For the text-containing cell, return its midpoint in (X, Y) coordinate format. 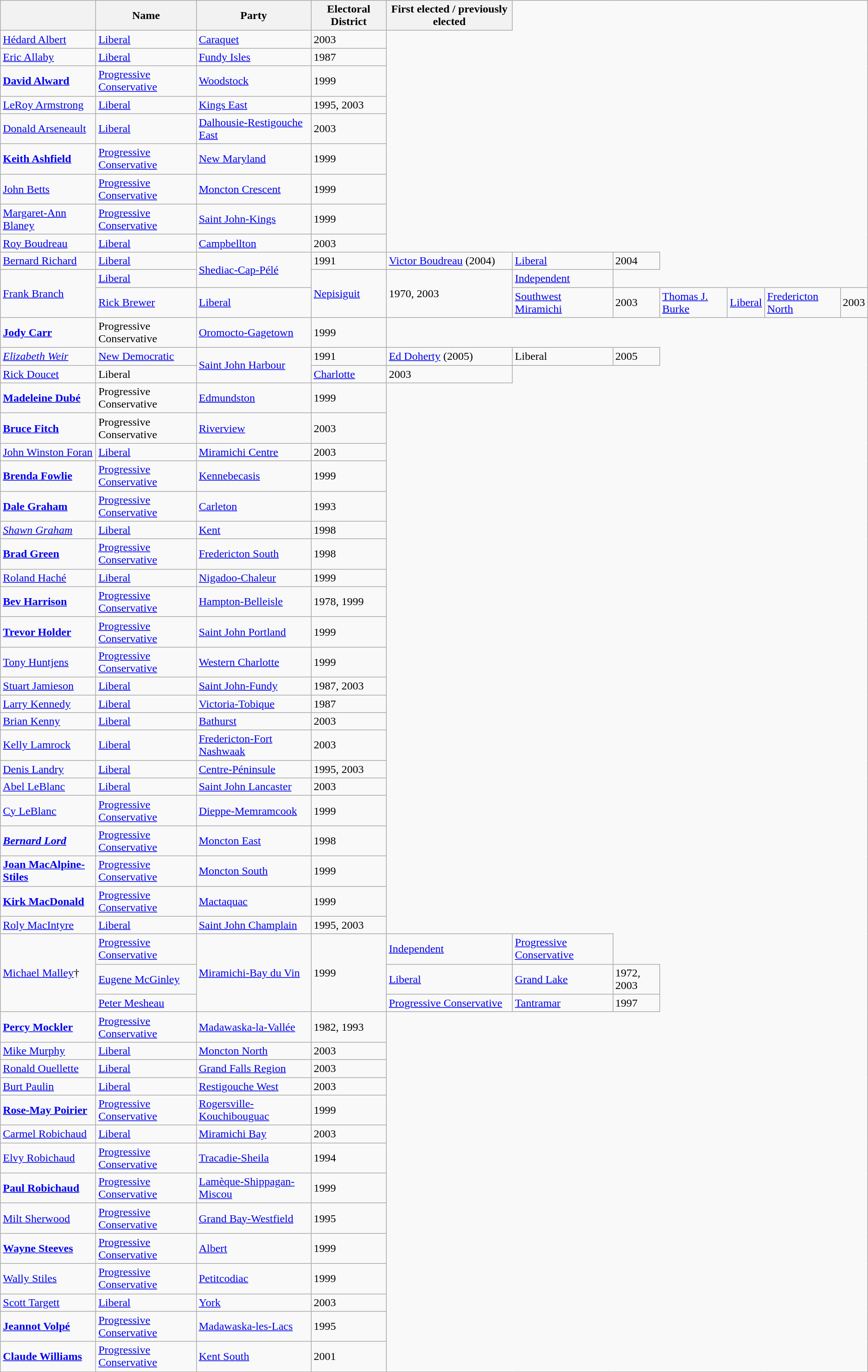
Elizabeth Weir (48, 357)
1978, 1999 (349, 602)
Carleton (254, 506)
Bernard Lord (48, 841)
Kennebecasis (254, 476)
Madeleine Dubé (48, 398)
1970, 2003 (449, 293)
Burt Paulin (48, 1086)
Hampton-Belleisle (254, 602)
Thomas J. Burke (694, 302)
1997 (636, 1003)
Petitcodiac (254, 1279)
Fundy Isles (254, 57)
Fredericton North (802, 302)
Roly MacIntyre (48, 925)
1987, 2003 (349, 686)
Percy Mockler (48, 1027)
Grand Falls Region (254, 1068)
Keith Ashfield (48, 159)
Saint John-Fundy (254, 686)
Rose-May Poirier (48, 1110)
Oromocto-Gagetown (254, 333)
Grand Lake (563, 979)
Rick Doucet (48, 374)
Miramichi-Bay du Vin (254, 973)
Wally Stiles (48, 1279)
Milt Sherwood (48, 1219)
Margaret-Ann Blaney (48, 219)
Tony Huntjens (48, 662)
Riverview (254, 428)
First elected / previously elected (449, 16)
Roy Boudreau (48, 243)
Fredericton-Fort Nashwaak (254, 746)
Kelly Lamrock (48, 746)
Grand Bay-Westfield (254, 1219)
Charlotte (349, 374)
Denis Landry (48, 769)
Moncton Crescent (254, 189)
Stuart Jamieson (48, 686)
Lamèque-Shippagan-Miscou (254, 1188)
Brenda Fowlie (48, 476)
1982, 1993 (349, 1027)
Electoral District (349, 16)
Southwest Miramichi (563, 302)
Tantramar (563, 1003)
Kent South (254, 1357)
Wayne Steeves (48, 1248)
Saint John Portland (254, 632)
Rogersville-Kouchibouguac (254, 1110)
Madawaska-la-Vallée (254, 1027)
New Democratic (147, 357)
Kings East (254, 105)
Saint John Lancaster (254, 787)
Dalhousie-Restigouche East (254, 129)
Rick Brewer (147, 302)
Albert (254, 1248)
Kirk MacDonald (48, 901)
Bathurst (254, 721)
York (254, 1302)
Moncton North (254, 1051)
Mike Murphy (48, 1051)
Ed Doherty (2005) (449, 357)
John Winston Foran (48, 452)
Abel LeBlanc (48, 787)
Brad Green (48, 554)
Dale Graham (48, 506)
Saint John Harbour (254, 365)
Eric Allaby (48, 57)
Edmundston (254, 398)
Mactaquac (254, 901)
Miramichi Bay (254, 1134)
Scott Targett (48, 1302)
Peter Mesheau (147, 1003)
Saint John-Kings (254, 219)
Party (254, 16)
LeRoy Armstrong (48, 105)
Cy LeBlanc (48, 810)
Woodstock (254, 81)
Roland Haché (48, 578)
1993 (349, 506)
Bruce Fitch (48, 428)
Western Charlotte (254, 662)
Centre-Péninsule (254, 769)
Bev Harrison (48, 602)
Paul Robichaud (48, 1188)
Moncton East (254, 841)
Carmel Robichaud (48, 1134)
Eugene McGinley (147, 979)
Campbellton (254, 243)
Fredericton South (254, 554)
Ronald Ouellette (48, 1068)
Trevor Holder (48, 632)
David Alward (48, 81)
Restigouche West (254, 1086)
Shawn Graham (48, 530)
Nepisiguit (349, 293)
Nigadoo-Chaleur (254, 578)
John Betts (48, 189)
Larry Kennedy (48, 703)
Hédard Albert (48, 39)
2001 (349, 1357)
Frank Branch (48, 293)
Dieppe-Memramcook (254, 810)
Kent (254, 530)
Name (147, 16)
Jeannot Volpé (48, 1326)
Madawaska-les-Lacs (254, 1326)
1972, 2003 (636, 979)
Michael Malley† (48, 973)
Elvy Robichaud (48, 1158)
Joan MacAlpine-Stiles (48, 871)
1994 (349, 1158)
Tracadie-Sheila (254, 1158)
Victor Boudreau (2004) (449, 261)
Jody Carr (48, 333)
New Maryland (254, 159)
Bernard Richard (48, 261)
Donald Arseneault (48, 129)
2004 (636, 261)
Saint John Champlain (254, 925)
Brian Kenny (48, 721)
Moncton South (254, 871)
Caraquet (254, 39)
Victoria-Tobique (254, 703)
Miramichi Centre (254, 452)
Shediac-Cap-Pélé (254, 269)
Claude Williams (48, 1357)
2005 (636, 357)
